Pinpoint the cell where the given text exists, returning its [x, y] midpoint coordinate. 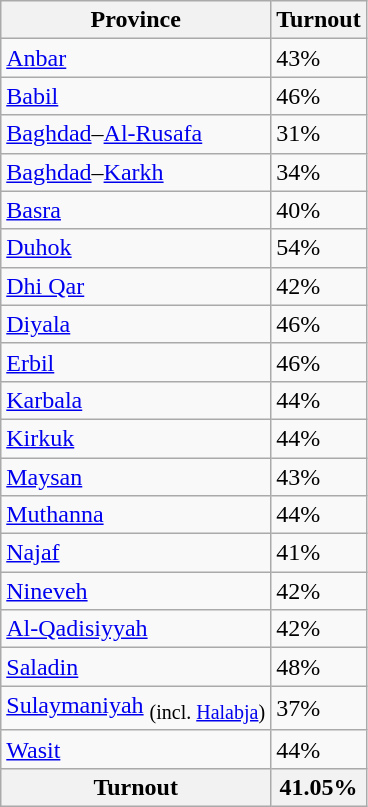
54% [319, 248]
Duhok [136, 248]
Baghdad–Al-Rusafa [136, 134]
Najaf [136, 553]
Sulaymaniyah (incl. Halabja) [136, 708]
41% [319, 553]
Nineveh [136, 591]
40% [319, 210]
Kirkuk [136, 438]
Baghdad–Karkh [136, 172]
Basra [136, 210]
Diyala [136, 324]
31% [319, 134]
Province [136, 20]
Babil [136, 96]
Dhi Qar [136, 286]
Saladin [136, 667]
37% [319, 708]
Karbala [136, 400]
Al-Qadisiyyah [136, 629]
Maysan [136, 477]
Wasit [136, 749]
Muthanna [136, 515]
34% [319, 172]
41.05% [319, 787]
48% [319, 667]
Erbil [136, 362]
Anbar [136, 58]
